Output the (x, y) coordinate of the center of the cell containing the given text.  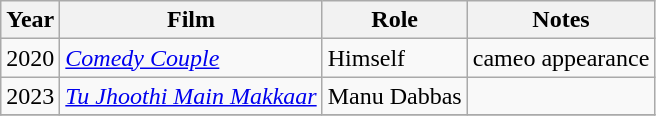
Tu Jhoothi Main Makkaar (191, 96)
Notes (561, 20)
Himself (394, 58)
2020 (30, 58)
Year (30, 20)
Role (394, 20)
cameo appearance (561, 58)
Manu Dabbas (394, 96)
Film (191, 20)
2023 (30, 96)
Comedy Couple (191, 58)
